For the text-containing cell, return its midpoint in [x, y] coordinate format. 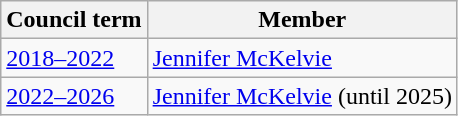
Jennifer McKelvie (until 2025) [302, 96]
Council term [74, 20]
Jennifer McKelvie [302, 58]
2022–2026 [74, 96]
Member [302, 20]
2018–2022 [74, 58]
